Return [X, Y] of the center of cell containing provided text 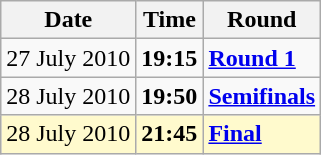
Round [262, 20]
Final [262, 134]
21:45 [170, 134]
Time [170, 20]
Date [68, 20]
19:50 [170, 96]
19:15 [170, 58]
27 July 2010 [68, 58]
Round 1 [262, 58]
Semifinals [262, 96]
